Locate the cell with the specified text and output its [x, y] center coordinate. 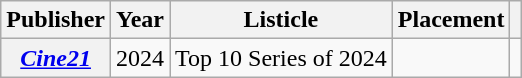
2024 [140, 58]
Year [140, 20]
Top 10 Series of 2024 [282, 58]
Cine21 [56, 58]
Placement [451, 20]
Publisher [56, 20]
Listicle [282, 20]
